Determine the [x, y] coordinate at the center of the cell enclosing the given text.  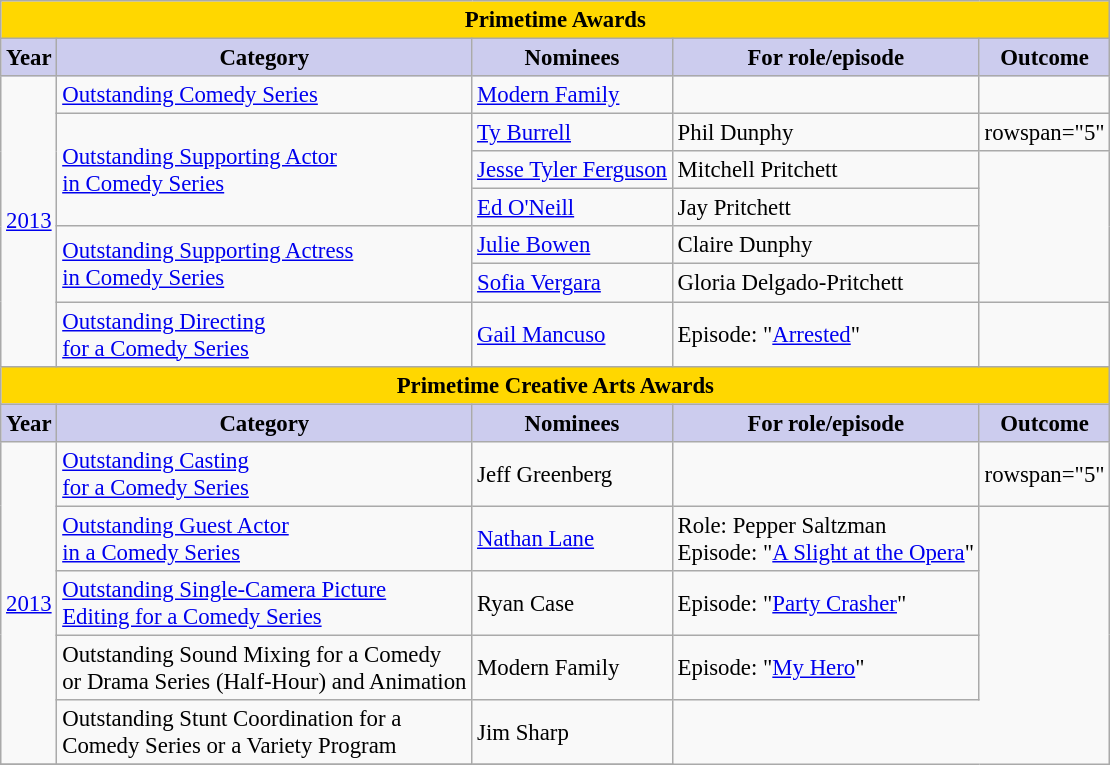
Episode: "Party Crasher" [826, 604]
Jay Pritchett [826, 208]
Gloria Delgado-Pritchett [826, 283]
Gail Mancuso [572, 334]
Sofia Vergara [572, 283]
Phil Dunphy [826, 133]
Julie Bowen [572, 245]
Ryan Case [572, 604]
Role: Pepper SaltzmanEpisode: "A Slight at the Opera" [826, 538]
Outstanding Supporting Actorin Comedy Series [264, 170]
Outstanding Castingfor a Comedy Series [264, 474]
Jesse Tyler Ferguson [572, 170]
Nathan Lane [572, 538]
Primetime Awards [556, 20]
Ty Burrell [572, 133]
Outstanding Supporting Actressin Comedy Series [264, 264]
Episode: "My Hero" [826, 668]
Outstanding Stunt Coordination for aComedy Series or a Variety Program [264, 732]
Outstanding Directingfor a Comedy Series [264, 334]
Outstanding Single-Camera PictureEditing for a Comedy Series [264, 604]
Outstanding Sound Mixing for a Comedyor Drama Series (Half-Hour) and Animation [264, 668]
Primetime Creative Arts Awards [556, 385]
Jim Sharp [572, 732]
Claire Dunphy [826, 245]
Outstanding Guest Actorin a Comedy Series [264, 538]
Episode: "Arrested" [826, 334]
Mitchell Pritchett [826, 170]
Ed O'Neill [572, 208]
Outstanding Comedy Series [264, 95]
Jeff Greenberg [572, 474]
